Return the (X, Y) coordinate for the center point of the cell that contains the specified text.  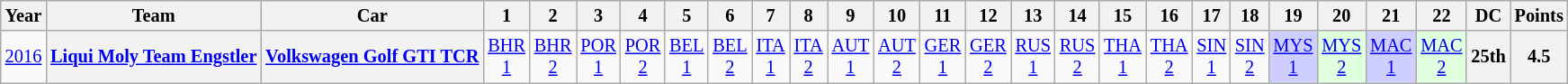
21 (1391, 15)
20 (1341, 15)
SIN2 (1250, 57)
5 (686, 15)
6 (730, 15)
POR1 (597, 57)
25th (1488, 57)
13 (1033, 15)
BHR2 (553, 57)
16 (1169, 15)
8 (809, 15)
10 (897, 15)
THA1 (1123, 57)
THA2 (1169, 57)
Team (153, 15)
POR2 (642, 57)
BEL1 (686, 57)
7 (771, 15)
RUS1 (1033, 57)
1 (506, 15)
9 (851, 15)
Car (372, 15)
22 (1441, 15)
19 (1293, 15)
11 (943, 15)
2016 (23, 57)
MAC2 (1441, 57)
AUT1 (851, 57)
15 (1123, 15)
MYS2 (1341, 57)
MYS1 (1293, 57)
4.5 (1539, 57)
GER2 (988, 57)
18 (1250, 15)
MAC1 (1391, 57)
12 (988, 15)
Liqui Moly Team Engstler (153, 57)
SIN1 (1211, 57)
17 (1211, 15)
GER1 (943, 57)
AUT2 (897, 57)
ITA2 (809, 57)
2 (553, 15)
BHR1 (506, 57)
14 (1078, 15)
Volkswagen Golf GTI TCR (372, 57)
4 (642, 15)
3 (597, 15)
ITA1 (771, 57)
DC (1488, 15)
RUS2 (1078, 57)
Points (1539, 15)
BEL2 (730, 57)
Year (23, 15)
